Output the [X, Y] coordinate of the center of the cell containing the given text.  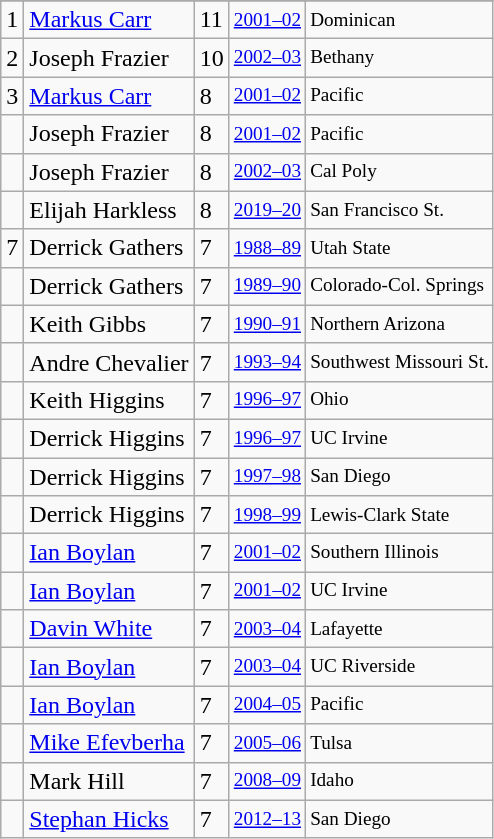
2008–09 [267, 781]
1988–89 [267, 248]
Elijah Harkless [109, 210]
2019–20 [267, 210]
2 [12, 58]
Mike Efevberha [109, 743]
1997–98 [267, 477]
Mark Hill [109, 781]
2012–13 [267, 819]
1993–94 [267, 362]
Idaho [400, 781]
UC Riverside [400, 667]
Tulsa [400, 743]
Southwest Missouri St. [400, 362]
1998–99 [267, 515]
3 [12, 96]
11 [212, 20]
1 [12, 20]
Andre Chevalier [109, 362]
Dominican [400, 20]
Stephan Hicks [109, 819]
Lafayette [400, 629]
Cal Poly [400, 172]
Ohio [400, 400]
Davin White [109, 629]
1990–91 [267, 324]
Bethany [400, 58]
Colorado-Col. Springs [400, 286]
Lewis-Clark State [400, 515]
Keith Higgins [109, 400]
10 [212, 58]
Northern Arizona [400, 324]
2005–06 [267, 743]
San Francisco St. [400, 210]
Utah State [400, 248]
Keith Gibbs [109, 324]
1989–90 [267, 286]
2004–05 [267, 705]
Southern Illinois [400, 553]
